Pinpoint the cell where the given text exists, returning its [x, y] midpoint coordinate. 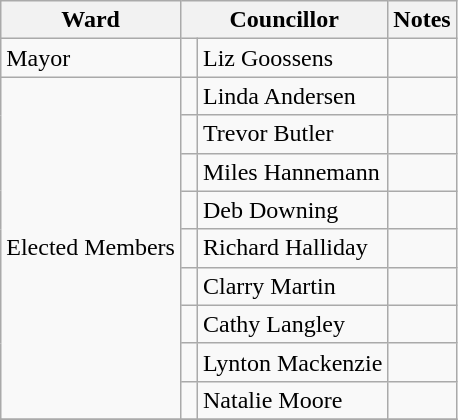
Natalie Moore [292, 400]
Trevor Butler [292, 134]
Clarry Martin [292, 286]
Notes [422, 20]
Lynton Mackenzie [292, 362]
Liz Goossens [292, 58]
Councillor [284, 20]
Miles Hannemann [292, 172]
Deb Downing [292, 210]
Linda Andersen [292, 96]
Richard Halliday [292, 248]
Elected Members [91, 248]
Ward [91, 20]
Cathy Langley [292, 324]
Mayor [91, 58]
